For the text-containing cell, return its midpoint in (x, y) coordinate format. 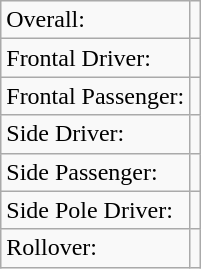
Overall: (96, 20)
Side Passenger: (96, 172)
Side Driver: (96, 134)
Frontal Passenger: (96, 96)
Rollover: (96, 248)
Frontal Driver: (96, 58)
Side Pole Driver: (96, 210)
